Capture the cell that displays the provided text and extract its [X, Y] central coordinate. 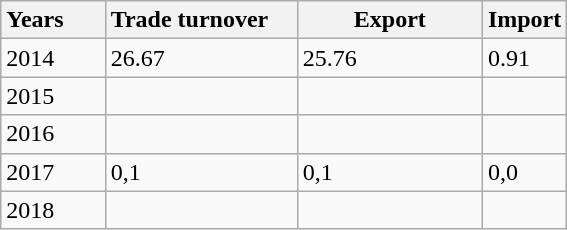
2015 [53, 96]
25.76 [390, 58]
2016 [53, 134]
Export [390, 20]
2017 [53, 172]
2018 [53, 210]
Trade turnover [201, 20]
26.67 [201, 58]
Import [524, 20]
0.91 [524, 58]
0,0 [524, 172]
Years [53, 20]
2014 [53, 58]
